Detect which cell encompasses the target text, then output its [x, y] center coordinate. 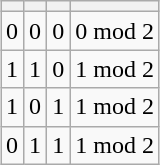
0 mod 2 [115, 31]
